From the cell containing the given text, extract its center point as (X, Y) coordinate. 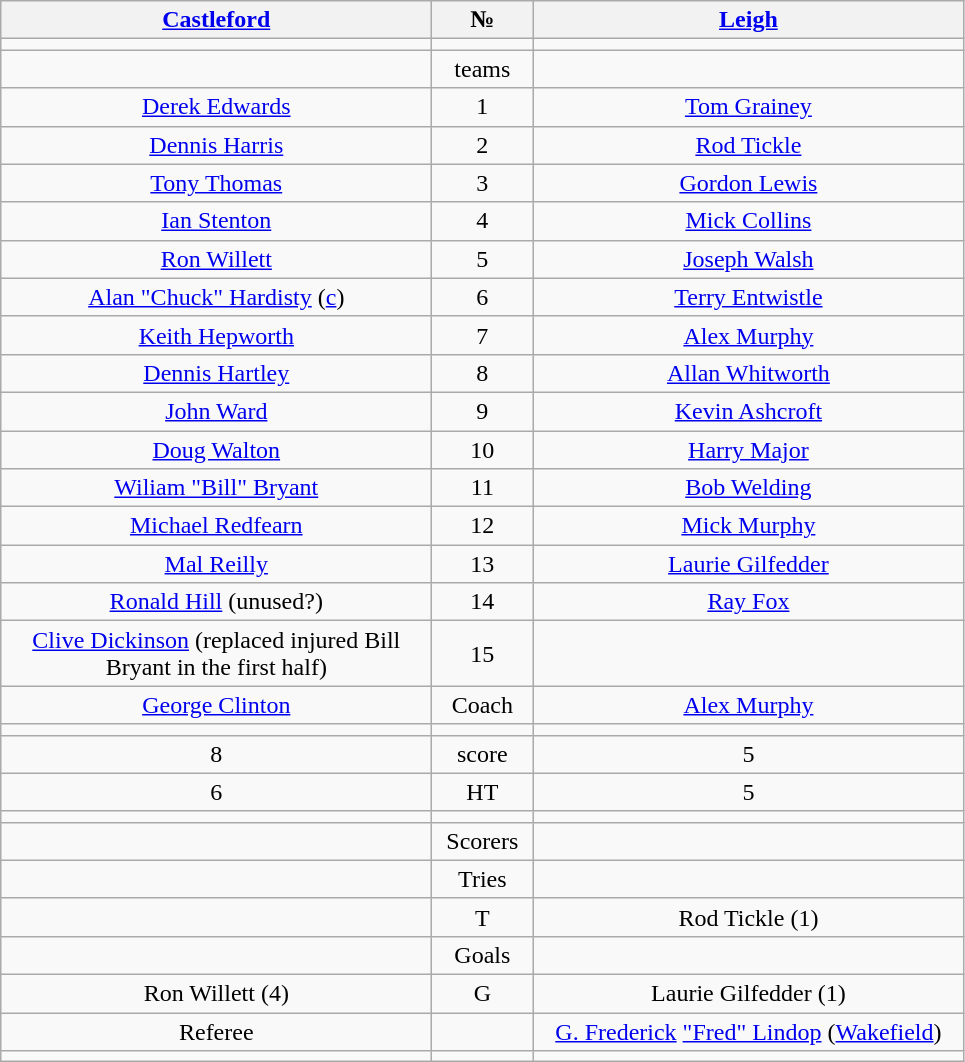
Keith Hepworth (216, 335)
Scorers (482, 841)
9 (482, 411)
Joseph Walsh (748, 259)
12 (482, 526)
Terry Entwistle (748, 297)
11 (482, 488)
Wiliam "Bill" Bryant (216, 488)
Ron Willett (4) (216, 993)
Mal Reilly (216, 564)
7 (482, 335)
Ian Stenton (216, 221)
14 (482, 602)
13 (482, 564)
Ray Fox (748, 602)
Mick Collins (748, 221)
Referee (216, 1031)
Rod Tickle (748, 145)
Ronald Hill (unused?) (216, 602)
Harry Major (748, 449)
Bob Welding (748, 488)
Coach (482, 705)
Doug Walton (216, 449)
HT (482, 792)
Tries (482, 879)
Rod Tickle (1) (748, 917)
Allan Whitworth (748, 373)
score (482, 754)
Michael Redfearn (216, 526)
Clive Dickinson (replaced injured Bill Bryant in the first half) (216, 654)
teams (482, 69)
2 (482, 145)
Goals (482, 955)
Castleford (216, 20)
Leigh (748, 20)
Alan "Chuck" Hardisty (c) (216, 297)
Dennis Harris (216, 145)
T (482, 917)
№ (482, 20)
Ron Willett (216, 259)
Laurie Gilfedder (1) (748, 993)
4 (482, 221)
Gordon Lewis (748, 183)
Derek Edwards (216, 107)
10 (482, 449)
George Clinton (216, 705)
15 (482, 654)
G (482, 993)
Tom Grainey (748, 107)
Dennis Hartley (216, 373)
John Ward (216, 411)
Kevin Ashcroft (748, 411)
Laurie Gilfedder (748, 564)
Tony Thomas (216, 183)
Mick Murphy (748, 526)
3 (482, 183)
G. Frederick "Fred" Lindop (Wakefield) (748, 1031)
1 (482, 107)
